Return [x, y] of the center of cell containing provided text 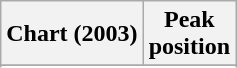
Peakposition [189, 34]
Chart (2003) [72, 34]
